Locate the cell with the specified text and output its (X, Y) center coordinate. 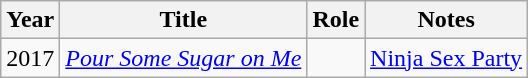
Notes (446, 20)
2017 (30, 58)
Pour Some Sugar on Me (184, 58)
Ninja Sex Party (446, 58)
Title (184, 20)
Year (30, 20)
Role (336, 20)
